From the cell containing the given text, extract its center point as [x, y] coordinate. 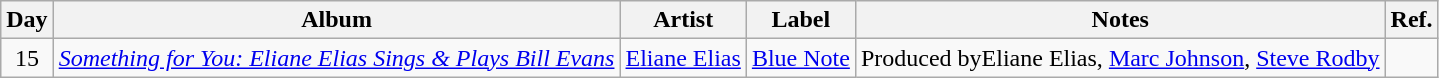
Album [336, 20]
Notes [1120, 20]
Blue Note [800, 58]
Label [800, 20]
Ref. [1412, 20]
Something for You: Eliane Elias Sings & Plays Bill Evans [336, 58]
Produced byEliane Elias, Marc Johnson, Steve Rodby [1120, 58]
Day [27, 20]
Artist [683, 20]
15 [27, 58]
Eliane Elias [683, 58]
